Identify which cell holds the provided text, then report its [x, y] central coordinate. 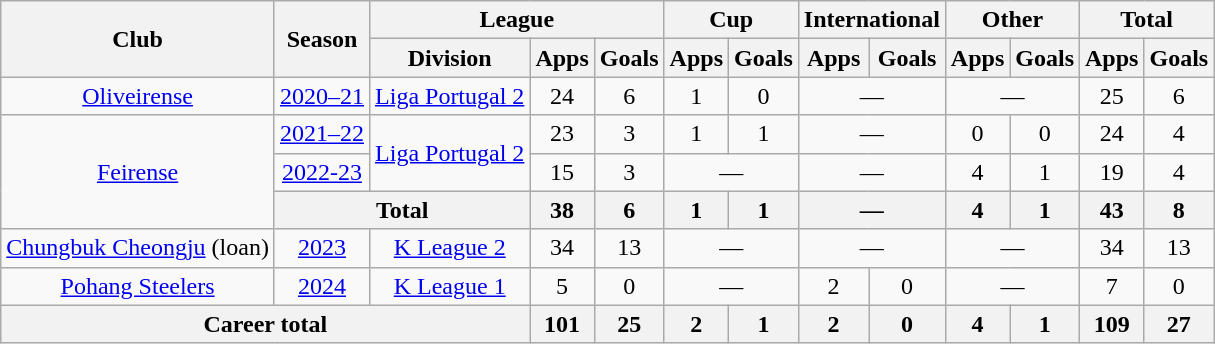
8 [1179, 210]
2020–21 [322, 96]
K League 1 [450, 286]
101 [562, 324]
International [872, 20]
2024 [322, 286]
Season [322, 39]
109 [1112, 324]
Chungbuk Cheongju (loan) [138, 248]
2023 [322, 248]
15 [562, 172]
Other [1012, 20]
Career total [266, 324]
2021–22 [322, 134]
Oliveirense [138, 96]
5 [562, 286]
7 [1112, 286]
38 [562, 210]
Division [450, 58]
Feirense [138, 172]
27 [1179, 324]
Club [138, 39]
2022-23 [322, 172]
K League 2 [450, 248]
League [518, 20]
43 [1112, 210]
19 [1112, 172]
Pohang Steelers [138, 286]
Cup [731, 20]
23 [562, 134]
